Return (X, Y) of the center of cell containing provided text 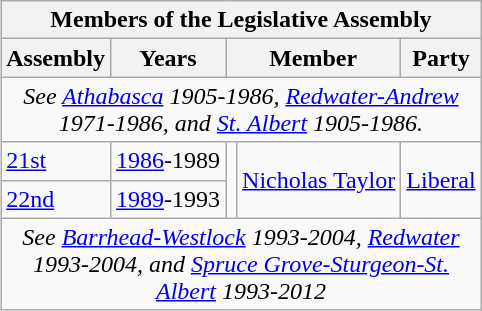
Years (168, 58)
Liberal (441, 180)
See Barrhead-Westlock 1993-2004, Redwater 1993-2004, and Spruce Grove-Sturgeon-St. Albert 1993-2012 (242, 264)
22nd (56, 199)
Assembly (56, 58)
21st (56, 161)
See Athabasca 1905-1986, Redwater-Andrew 1971-1986, and St. Albert 1905-1986. (242, 110)
1989-1993 (168, 199)
Member (314, 58)
Nicholas Taylor (319, 180)
Party (441, 58)
Members of the Legislative Assembly (242, 20)
1986-1989 (168, 161)
